For the text-containing cell, return its midpoint in [x, y] coordinate format. 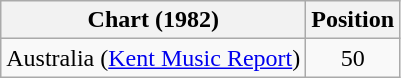
50 [353, 58]
Position [353, 20]
Australia (Kent Music Report) [154, 58]
Chart (1982) [154, 20]
